Return [x, y] of the center of cell containing provided text 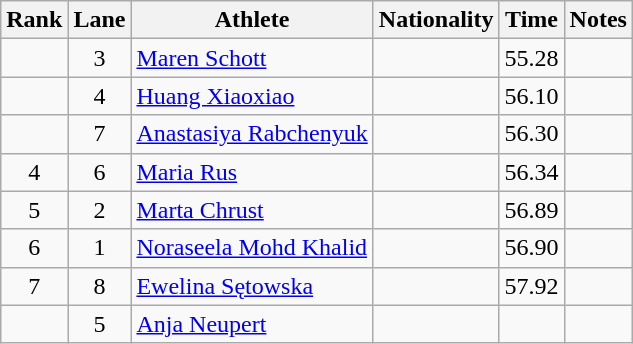
Time [532, 20]
Rank [34, 20]
Ewelina Sętowska [252, 286]
Noraseela Mohd Khalid [252, 248]
Notes [598, 20]
Athlete [252, 20]
56.34 [532, 172]
56.90 [532, 248]
8 [100, 286]
2 [100, 210]
Huang Xiaoxiao [252, 96]
56.89 [532, 210]
Anja Neupert [252, 324]
Anastasiya Rabchenyuk [252, 134]
57.92 [532, 286]
3 [100, 58]
56.30 [532, 134]
55.28 [532, 58]
56.10 [532, 96]
1 [100, 248]
Maren Schott [252, 58]
Marta Chrust [252, 210]
Nationality [436, 20]
Lane [100, 20]
Maria Rus [252, 172]
